Return (X, Y) of the center of cell containing provided text 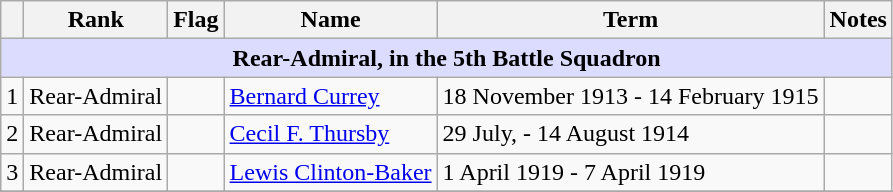
29 July, - 14 August 1914 (630, 134)
1 (12, 96)
Lewis Clinton-Baker (330, 172)
18 November 1913 - 14 February 1915 (630, 96)
Term (630, 20)
3 (12, 172)
Rear-Admiral, in the 5th Battle Squadron (447, 58)
Notes (858, 20)
Bernard Currey (330, 96)
Cecil F. Thursby (330, 134)
Rank (96, 20)
2 (12, 134)
Name (330, 20)
Flag (196, 20)
1 April 1919 - 7 April 1919 (630, 172)
